Scan for the cell matching the given text and deliver its (X, Y) coordinate at center. 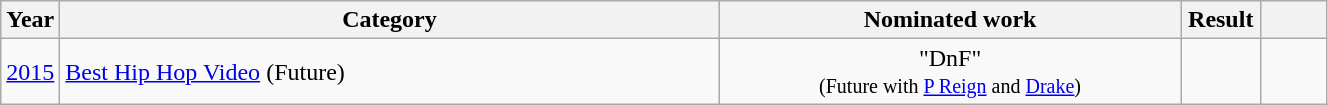
"DnF"(Future with P Reign and Drake) (950, 72)
Category (390, 20)
Year (30, 20)
Best Hip Hop Video (Future) (390, 72)
Result (1221, 20)
2015 (30, 72)
Nominated work (950, 20)
